Identify which cell holds the provided text, then report its [x, y] central coordinate. 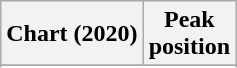
Chart (2020) [72, 34]
Peakposition [189, 34]
